Identify which cell holds the provided text, then report its (X, Y) central coordinate. 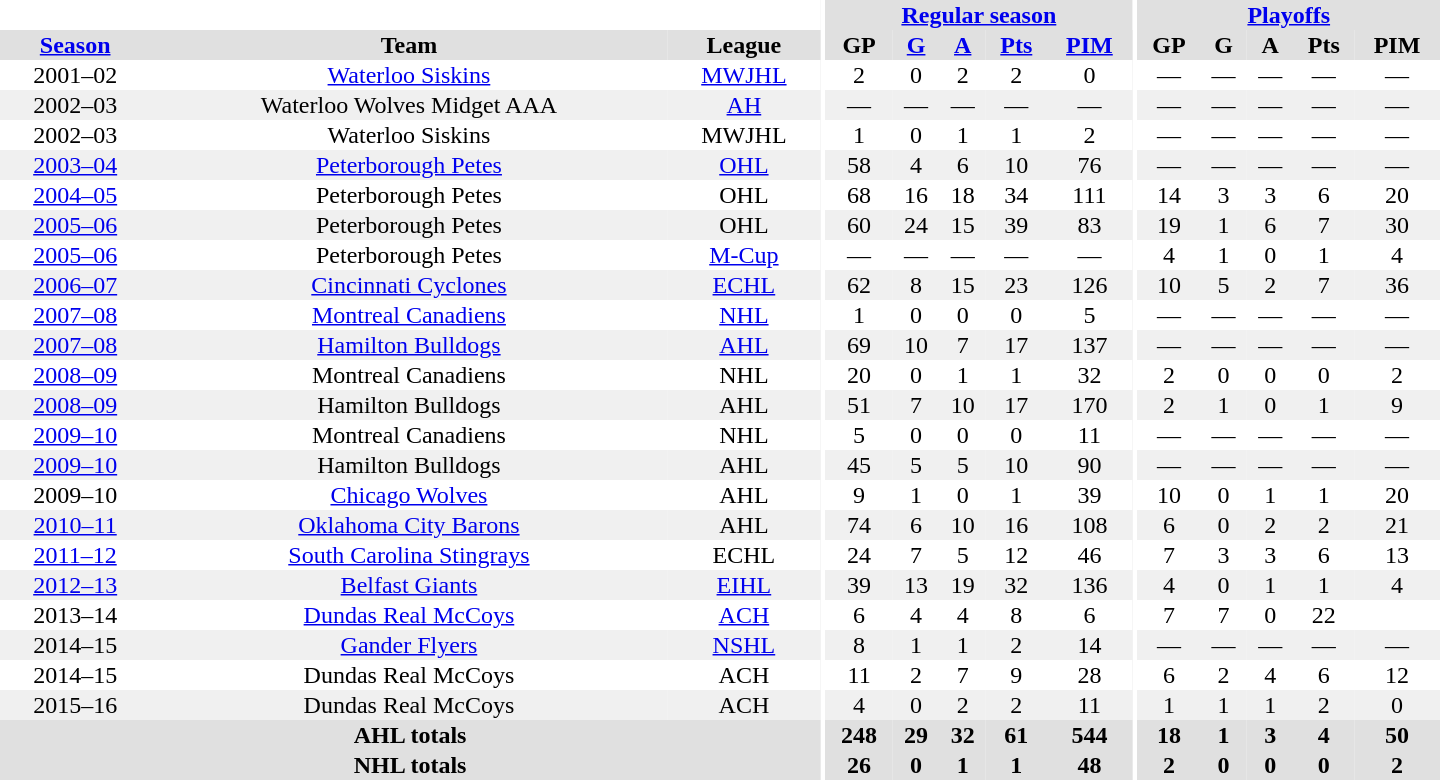
111 (1090, 195)
Gander Flyers (408, 645)
58 (858, 165)
2001–02 (75, 75)
76 (1090, 165)
30 (1397, 225)
Waterloo Wolves Midget AAA (408, 105)
29 (916, 735)
46 (1090, 555)
AH (744, 105)
2010–11 (75, 525)
Team (408, 45)
AHL totals (410, 735)
108 (1090, 525)
22 (1324, 615)
NSHL (744, 645)
NHL totals (410, 765)
Chicago Wolves (408, 495)
50 (1397, 735)
M-Cup (744, 255)
34 (1016, 195)
23 (1016, 285)
51 (858, 405)
Cincinnati Cyclones (408, 285)
26 (858, 765)
2003–04 (75, 165)
2015–16 (75, 705)
69 (858, 345)
544 (1090, 735)
68 (858, 195)
36 (1397, 285)
2004–05 (75, 195)
Season (75, 45)
Regular season (978, 15)
Oklahoma City Barons (408, 525)
EIHL (744, 585)
48 (1090, 765)
137 (1090, 345)
90 (1090, 465)
83 (1090, 225)
2013–14 (75, 615)
126 (1090, 285)
60 (858, 225)
Playoffs (1289, 15)
74 (858, 525)
136 (1090, 585)
2006–07 (75, 285)
61 (1016, 735)
170 (1090, 405)
League (744, 45)
28 (1090, 675)
South Carolina Stingrays (408, 555)
2012–13 (75, 585)
45 (858, 465)
Belfast Giants (408, 585)
2011–12 (75, 555)
248 (858, 735)
21 (1397, 525)
62 (858, 285)
